Identify which cell holds the provided text, then report its [X, Y] central coordinate. 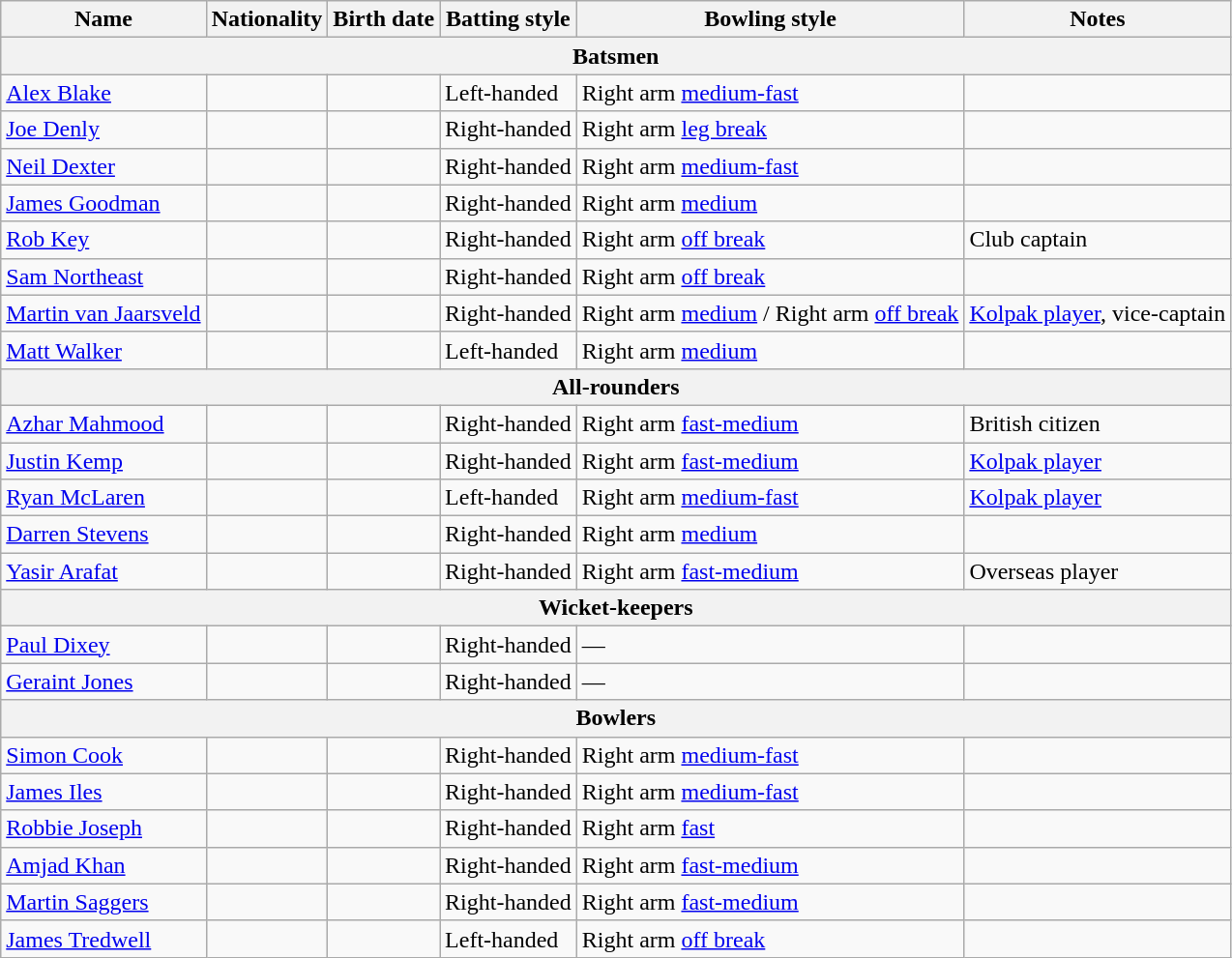
Azhar Mahmood [103, 423]
Martin van Jaarsveld [103, 313]
Geraint Jones [103, 682]
Joe Denly [103, 130]
Batsmen [616, 56]
Name [103, 19]
Neil Dexter [103, 166]
Darren Stevens [103, 535]
Paul Dixey [103, 645]
Club captain [1098, 240]
All-rounders [616, 387]
Martin Saggers [103, 902]
Rob Key [103, 240]
Kolpak player, vice-captain [1098, 313]
Bowlers [616, 718]
Robbie Joseph [103, 828]
Alex Blake [103, 93]
James Goodman [103, 203]
Overseas player [1098, 571]
Wicket-keepers [616, 608]
James Iles [103, 792]
Nationality [267, 19]
Yasir Arafat [103, 571]
Birth date [384, 19]
James Tredwell [103, 939]
Notes [1098, 19]
Batting style [509, 19]
Matt Walker [103, 350]
Ryan McLaren [103, 498]
Right arm leg break [770, 130]
Sam Northeast [103, 276]
Justin Kemp [103, 461]
Right arm medium / Right arm off break [770, 313]
Simon Cook [103, 755]
Right arm fast [770, 828]
British citizen [1098, 423]
Amjad Khan [103, 865]
Bowling style [770, 19]
